Scan for the cell matching the given text and deliver its (x, y) coordinate at center. 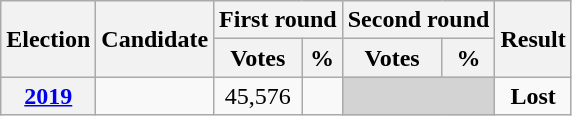
2019 (48, 96)
First round (278, 20)
Candidate (155, 39)
Election (48, 39)
Lost (533, 96)
Second round (418, 20)
Result (533, 39)
45,576 (258, 96)
